Locate the cell with the specified text and output its (X, Y) center coordinate. 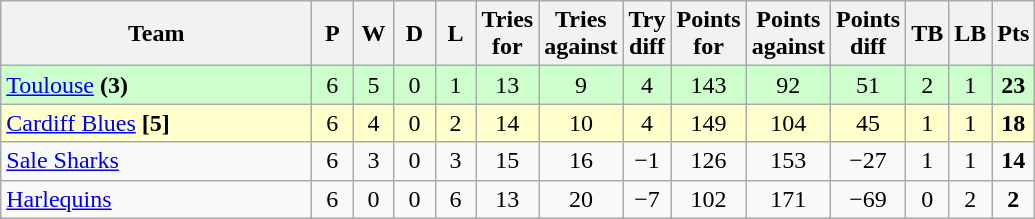
Points against (788, 34)
Sale Sharks (156, 161)
102 (708, 199)
153 (788, 161)
92 (788, 85)
5 (374, 85)
149 (708, 123)
Tries for (508, 34)
126 (708, 161)
45 (868, 123)
10 (581, 123)
20 (581, 199)
−7 (647, 199)
LB (970, 34)
16 (581, 161)
Cardiff Blues [5] (156, 123)
171 (788, 199)
Try diff (647, 34)
Tries against (581, 34)
L (456, 34)
Points for (708, 34)
18 (1014, 123)
−27 (868, 161)
Harlequins (156, 199)
Points diff (868, 34)
D (414, 34)
W (374, 34)
Toulouse (3) (156, 85)
143 (708, 85)
−1 (647, 161)
9 (581, 85)
15 (508, 161)
−69 (868, 199)
P (332, 34)
51 (868, 85)
Pts (1014, 34)
TB (928, 34)
104 (788, 123)
23 (1014, 85)
Team (156, 34)
